Output the [x, y] coordinate of the center of the cell containing the given text.  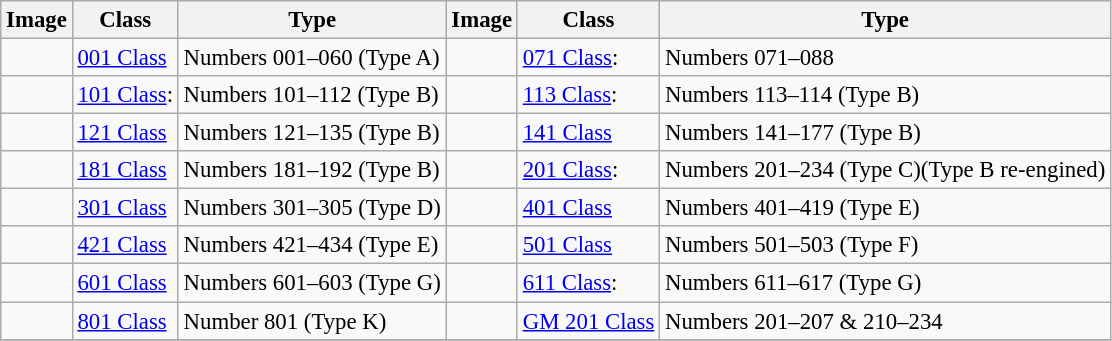
071 Class: [588, 58]
101 Class: [125, 95]
Numbers 113–114 (Type B) [886, 95]
201 Class: [588, 170]
611 Class: [588, 283]
141 Class [588, 133]
Numbers 001–060 (Type A) [312, 58]
Numbers 181–192 (Type B) [312, 170]
GM 201 Class [588, 321]
421 Class [125, 245]
Numbers 501–503 (Type F) [886, 245]
801 Class [125, 321]
301 Class [125, 208]
Numbers 141–177 (Type B) [886, 133]
113 Class: [588, 95]
001 Class [125, 58]
Numbers 201–234 (Type C)(Type B re-engined) [886, 170]
181 Class [125, 170]
401 Class [588, 208]
Number 801 (Type K) [312, 321]
Numbers 301–305 (Type D) [312, 208]
Numbers 121–135 (Type B) [312, 133]
Numbers 401–419 (Type E) [886, 208]
Numbers 601–603 (Type G) [312, 283]
Numbers 101–112 (Type B) [312, 95]
121 Class [125, 133]
Numbers 611–617 (Type G) [886, 283]
Numbers 071–088 [886, 58]
501 Class [588, 245]
601 Class [125, 283]
Numbers 201–207 & 210–234 [886, 321]
Numbers 421–434 (Type E) [312, 245]
